Scan for the cell matching the given text and deliver its [X, Y] coordinate at center. 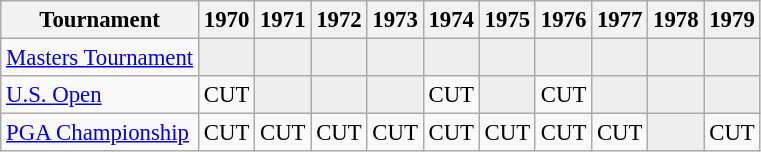
1971 [283, 20]
1976 [563, 20]
1978 [676, 20]
PGA Championship [100, 133]
1972 [339, 20]
Tournament [100, 20]
1973 [395, 20]
Masters Tournament [100, 58]
1975 [507, 20]
1970 [227, 20]
U.S. Open [100, 95]
1979 [732, 20]
1977 [620, 20]
1974 [451, 20]
